Scan for the cell matching the given text and deliver its (X, Y) coordinate at center. 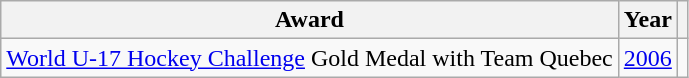
Award (310, 20)
World U-17 Hockey Challenge Gold Medal with Team Quebec (310, 58)
2006 (648, 58)
Year (648, 20)
